Locate the cell with the specified text and output its (x, y) center coordinate. 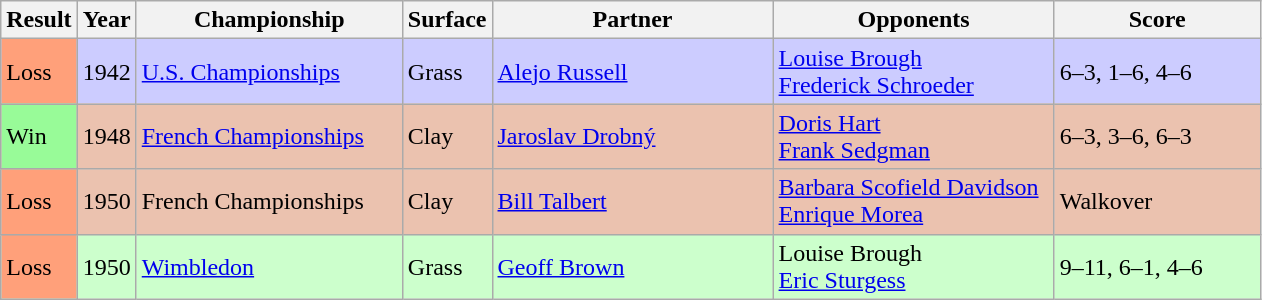
Surface (447, 20)
1948 (106, 136)
Bill Talbert (632, 202)
Championship (269, 20)
Walkover (1157, 202)
Score (1157, 20)
Partner (632, 20)
Doris Hart Frank Sedgman (914, 136)
Wimbledon (269, 266)
6–3, 1–6, 4–6 (1157, 72)
1942 (106, 72)
Alejo Russell (632, 72)
9–11, 6–1, 4–6 (1157, 266)
Jaroslav Drobný (632, 136)
Win (39, 136)
Louise Brough Eric Sturgess (914, 266)
Opponents (914, 20)
U.S. Championships (269, 72)
Year (106, 20)
Louise Brough Frederick Schroeder (914, 72)
Barbara Scofield Davidson Enrique Morea (914, 202)
Geoff Brown (632, 266)
Result (39, 20)
6–3, 3–6, 6–3 (1157, 136)
